Extract the (X, Y) coordinate from the center of the cell holding the provided text.  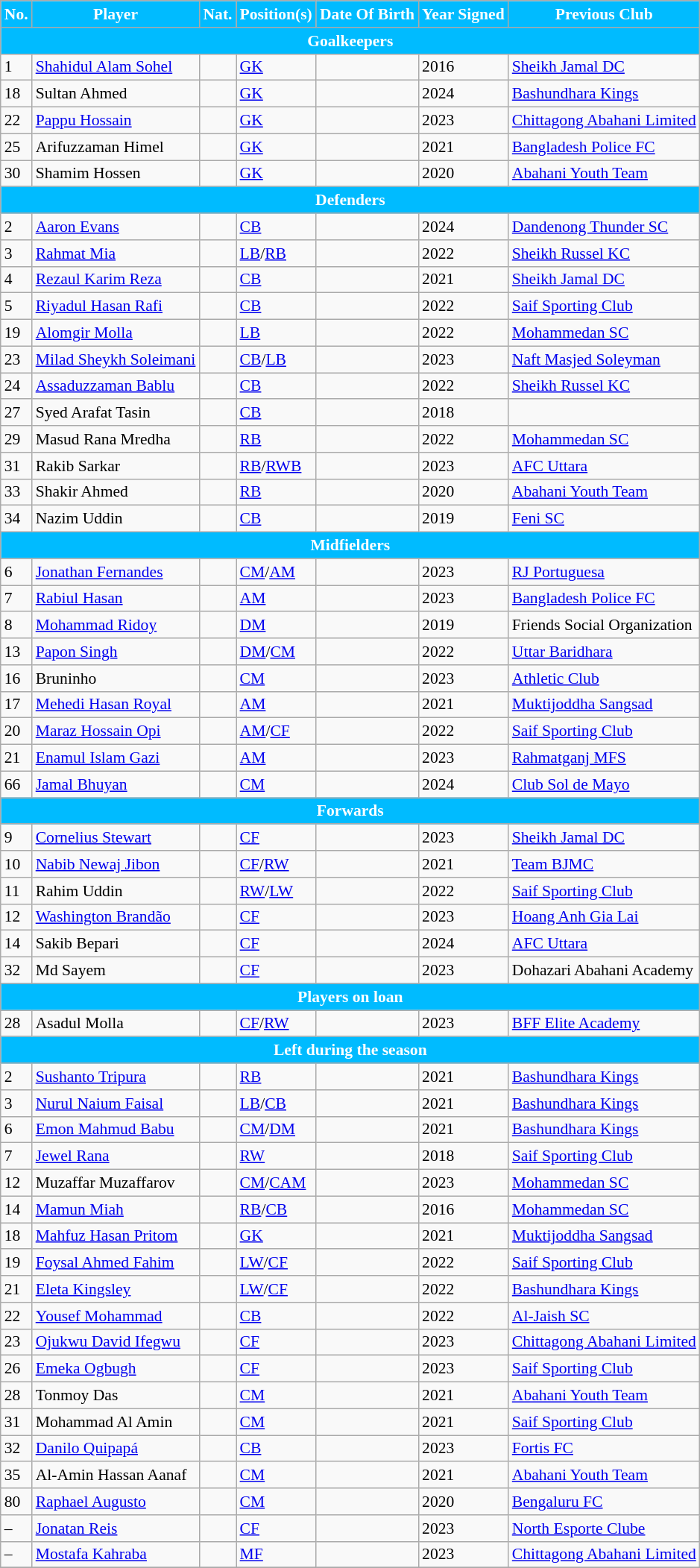
Jamal Bhuyan (116, 784)
17 (16, 705)
RB/RWB (276, 466)
Left during the season (350, 1051)
66 (16, 784)
Mostafa Kahraba (116, 1555)
Feni SC (604, 519)
Papon Singh (116, 652)
Fortis FC (604, 1449)
Club Sol de Mayo (604, 784)
North Esporte Clube (604, 1528)
Shamim Hossen (116, 174)
Shakir Ahmed (116, 492)
20 (16, 731)
LB (276, 333)
Sushanto Tripura (116, 1077)
80 (16, 1502)
Yousef Mohammad (116, 1316)
Pappu Hossain (116, 121)
Bruninho (116, 678)
Eleta Kingsley (116, 1289)
5 (16, 306)
Asadul Molla (116, 1024)
Alomgir Molla (116, 333)
No. (16, 14)
RJ Portuguesa (604, 572)
Jonatan Reis (116, 1528)
Al-Jaish SC (604, 1316)
Rezaul Karim Reza (116, 280)
Riyadul Hasan Rafi (116, 306)
27 (16, 413)
33 (16, 492)
1 (16, 67)
Date Of Birth (367, 14)
Mahfuz Hasan Pritom (116, 1236)
Jonathan Fernandes (116, 572)
Mohammad Al Amin (116, 1422)
Rahmatganj MFS (604, 758)
Shahidul Alam Sohel (116, 67)
Dohazari Abahani Academy (604, 971)
Rahmat Mia (116, 254)
11 (16, 891)
Cornelius Stewart (116, 838)
30 (16, 174)
Nurul Naium Faisal (116, 1103)
Danilo Quipapá (116, 1449)
Tonmoy Das (116, 1396)
MF (276, 1555)
Enamul Islam Gazi (116, 758)
Milad Sheykh Soleimani (116, 359)
Sakib Bepari (116, 944)
4 (16, 280)
CB/LB (276, 359)
Arifuzzaman Himel (116, 147)
CM/DM (276, 1130)
LB/CB (276, 1103)
10 (16, 864)
Ojukwu David Ifegwu (116, 1342)
Masud Rana Mredha (116, 439)
Sultan Ahmed (116, 94)
Rakib Sarkar (116, 466)
Player (116, 14)
8 (16, 626)
AM/CF (276, 731)
DM/CM (276, 652)
Previous Club (604, 14)
Dandenong Thunder SC (604, 227)
Emeka Ogbugh (116, 1369)
Nat. (218, 14)
Nabib Newaj Jibon (116, 864)
Mamun Miah (116, 1209)
RW/LW (276, 891)
CM/AM (276, 572)
Nazim Uddin (116, 519)
Jewel Rana (116, 1156)
Bengaluru FC (604, 1502)
Rahim Uddin (116, 891)
9 (16, 838)
Players on loan (350, 997)
Mehedi Hasan Royal (116, 705)
Raphael Augusto (116, 1502)
Md Sayem (116, 971)
Hoang Anh Gia Lai (604, 917)
Athletic Club (604, 678)
Assaduzzaman Bablu (116, 386)
LB/RB (276, 254)
BFF Elite Academy (604, 1024)
Syed Arafat Tasin (116, 413)
CM/CAM (276, 1183)
Uttar Baridhara (604, 652)
35 (16, 1476)
29 (16, 439)
Goalkeepers (350, 41)
Maraz Hossain Opi (116, 731)
Rabiul Hasan (116, 599)
Washington Brandão (116, 917)
Year Signed (464, 14)
Defenders (350, 201)
16 (16, 678)
Muzaffar Muzaffarov (116, 1183)
34 (16, 519)
26 (16, 1369)
Position(s) (276, 14)
DM (276, 626)
Mohammad Ridoy (116, 626)
Al-Amin Hassan Aanaf (116, 1476)
RB/CB (276, 1209)
Emon Mahmud Babu (116, 1130)
Forwards (350, 811)
13 (16, 652)
25 (16, 147)
Midfielders (350, 546)
RW (276, 1156)
24 (16, 386)
Team BJMC (604, 864)
Friends Social Organization (604, 626)
Foysal Ahmed Fahim (116, 1263)
Aaron Evans (116, 227)
Naft Masjed Soleyman (604, 359)
